Provide the [x, y] coordinate of the cell's center where the given text is located.  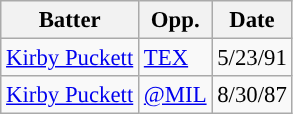
Date [252, 20]
Opp. [176, 20]
Batter [70, 20]
TEX [176, 58]
@MIL [176, 95]
8/30/87 [252, 95]
5/23/91 [252, 58]
